Detect which cell encompasses the target text, then output its (x, y) center coordinate. 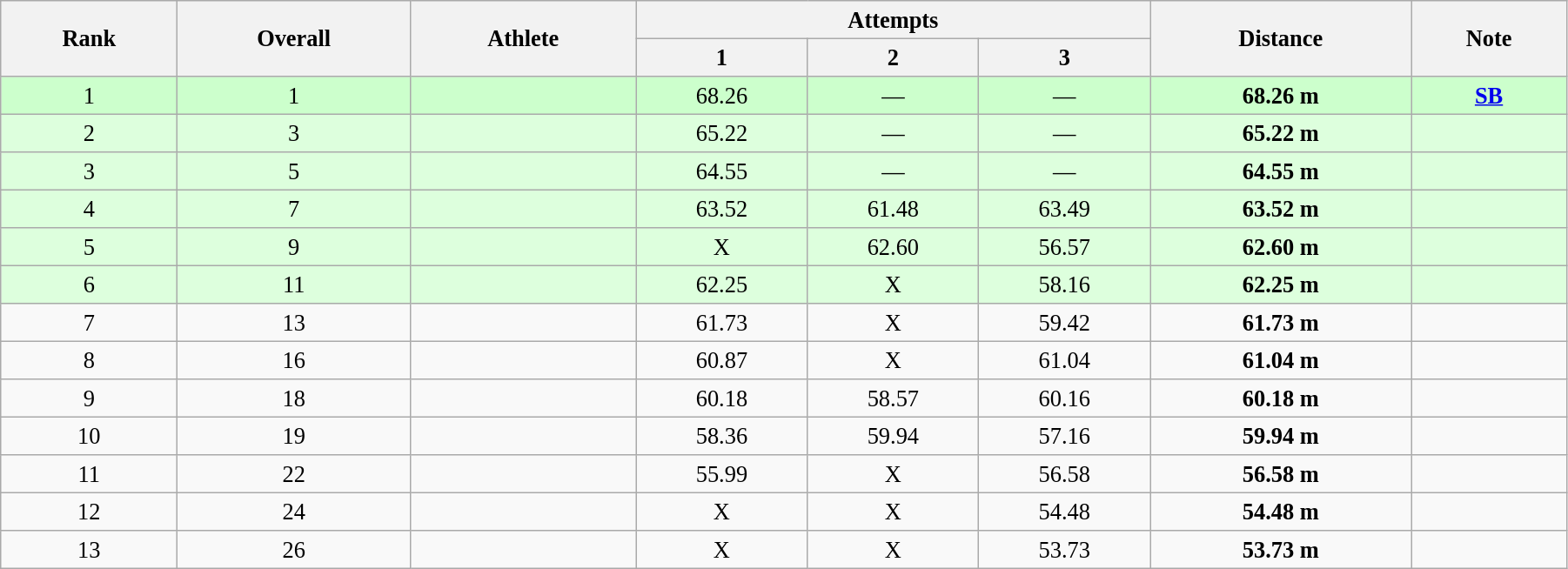
62.60 m (1281, 247)
60.18 m (1281, 398)
57.16 (1065, 436)
61.48 (893, 209)
53.73 m (1281, 550)
60.18 (722, 398)
19 (294, 436)
61.73 (722, 323)
62.25 (722, 284)
55.99 (722, 474)
4 (89, 209)
SB (1490, 95)
Attempts (893, 19)
54.48 (1065, 512)
61.04 (1065, 360)
24 (294, 512)
56.58 m (1281, 474)
Distance (1281, 38)
58.16 (1065, 284)
Overall (294, 38)
62.25 m (1281, 284)
Note (1490, 38)
63.52 (722, 209)
58.57 (893, 398)
26 (294, 550)
6 (89, 284)
12 (89, 512)
56.57 (1065, 247)
56.58 (1065, 474)
Rank (89, 38)
59.42 (1065, 323)
68.26 m (1281, 95)
59.94 m (1281, 436)
53.73 (1065, 550)
16 (294, 360)
65.22 (722, 133)
10 (89, 436)
63.49 (1065, 209)
61.73 m (1281, 323)
68.26 (722, 95)
Athlete (522, 38)
58.36 (722, 436)
61.04 m (1281, 360)
22 (294, 474)
64.55 (722, 171)
64.55 m (1281, 171)
59.94 (893, 436)
60.16 (1065, 398)
54.48 m (1281, 512)
65.22 m (1281, 133)
60.87 (722, 360)
63.52 m (1281, 209)
18 (294, 398)
8 (89, 360)
62.60 (893, 247)
